Search for the cell housing the specified text and yield its (x, y) center coordinate. 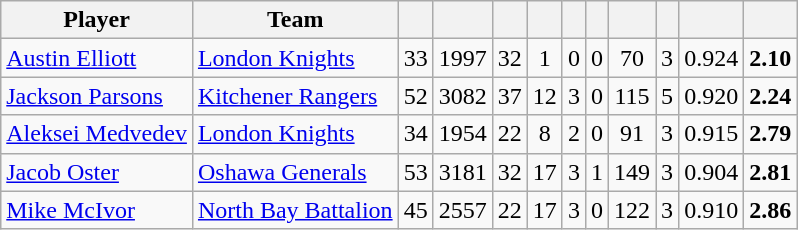
Jacob Oster (97, 172)
Aleksei Medvedev (97, 134)
2.81 (770, 172)
115 (632, 96)
2.24 (770, 96)
70 (632, 58)
5 (668, 96)
0.915 (712, 134)
2557 (462, 210)
1997 (462, 58)
2.79 (770, 134)
Mike McIvor (97, 210)
149 (632, 172)
122 (632, 210)
12 (544, 96)
Austin Elliott (97, 58)
34 (416, 134)
3082 (462, 96)
0.910 (712, 210)
3181 (462, 172)
2 (574, 134)
Player (97, 20)
91 (632, 134)
37 (510, 96)
Kitchener Rangers (295, 96)
Team (295, 20)
45 (416, 210)
0.920 (712, 96)
2.10 (770, 58)
53 (416, 172)
33 (416, 58)
North Bay Battalion (295, 210)
1954 (462, 134)
Oshawa Generals (295, 172)
0.904 (712, 172)
52 (416, 96)
2.86 (770, 210)
Jackson Parsons (97, 96)
8 (544, 134)
0.924 (712, 58)
